Provide the (x, y) coordinate of the cell's center where the given text is located.  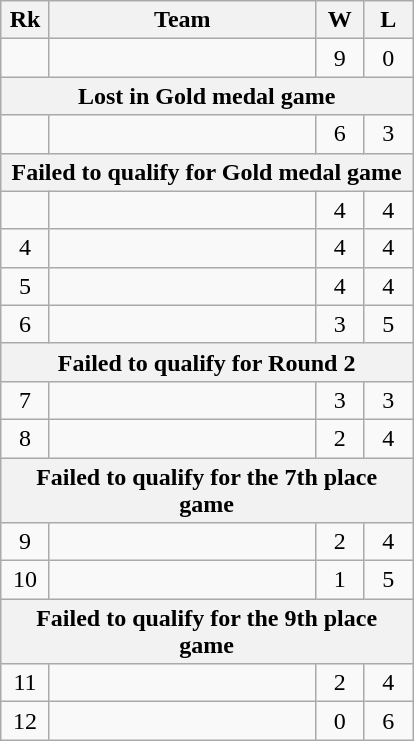
8 (26, 438)
Failed to qualify for Round 2 (207, 362)
Failed to qualify for the 9th place game (207, 632)
12 (26, 721)
11 (26, 683)
Failed to qualify for Gold medal game (207, 172)
Rk (26, 20)
Lost in Gold medal game (207, 96)
7 (26, 400)
Team (182, 20)
L (388, 20)
W (340, 20)
10 (26, 580)
Failed to qualify for the 7th place game (207, 490)
1 (340, 580)
